Detect which cell encompasses the target text, then output its (x, y) center coordinate. 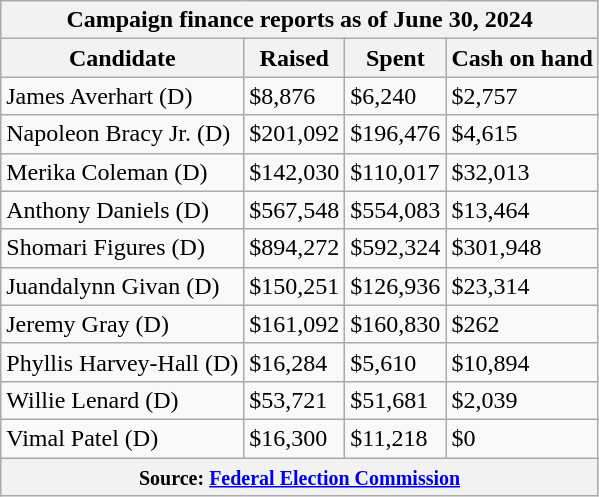
Raised (294, 58)
James Averhart (D) (122, 96)
Jeremy Gray (D) (122, 324)
$592,324 (396, 248)
$567,548 (294, 210)
Cash on hand (522, 58)
Napoleon Bracy Jr. (D) (122, 134)
$10,894 (522, 362)
Phyllis Harvey-Hall (D) (122, 362)
$554,083 (396, 210)
Anthony Daniels (D) (122, 210)
$4,615 (522, 134)
Merika Coleman (D) (122, 172)
$23,314 (522, 286)
Spent (396, 58)
$16,284 (294, 362)
$6,240 (396, 96)
$53,721 (294, 400)
$126,936 (396, 286)
$161,092 (294, 324)
Campaign finance reports as of June 30, 2024 (300, 20)
$160,830 (396, 324)
$16,300 (294, 438)
$2,039 (522, 400)
$110,017 (396, 172)
$196,476 (396, 134)
$5,610 (396, 362)
Candidate (122, 58)
$142,030 (294, 172)
Willie Lenard (D) (122, 400)
$2,757 (522, 96)
$13,464 (522, 210)
$262 (522, 324)
$201,092 (294, 134)
Shomari Figures (D) (122, 248)
$32,013 (522, 172)
$301,948 (522, 248)
$8,876 (294, 96)
$51,681 (396, 400)
Source: Federal Election Commission (300, 477)
$150,251 (294, 286)
Vimal Patel (D) (122, 438)
$0 (522, 438)
Juandalynn Givan (D) (122, 286)
$894,272 (294, 248)
$11,218 (396, 438)
